Scan for the cell matching the given text and deliver its (X, Y) coordinate at center. 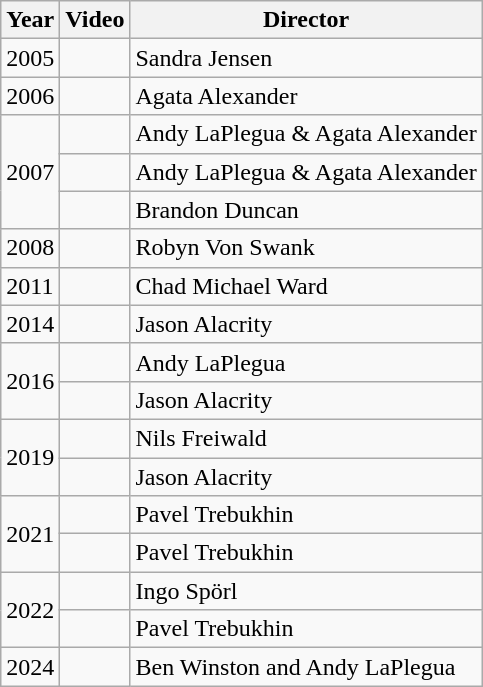
2022 (30, 610)
Ben Winston and Andy LaPlegua (306, 667)
2024 (30, 667)
Chad Michael Ward (306, 286)
2007 (30, 172)
2014 (30, 324)
2019 (30, 457)
Brandon Duncan (306, 210)
Video (95, 20)
2006 (30, 96)
Robyn Von Swank (306, 248)
2021 (30, 534)
2005 (30, 58)
Nils Freiwald (306, 438)
2008 (30, 248)
Ingo Spörl (306, 591)
2011 (30, 286)
Sandra Jensen (306, 58)
Year (30, 20)
Director (306, 20)
Andy LaPlegua (306, 362)
2016 (30, 381)
Agata Alexander (306, 96)
